For the text-containing cell, return its midpoint in (X, Y) coordinate format. 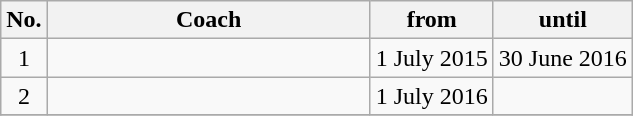
1 July 2015 (432, 58)
30 June 2016 (562, 58)
1 (24, 58)
Coach (208, 20)
1 July 2016 (432, 96)
until (562, 20)
No. (24, 20)
2 (24, 96)
from (432, 20)
